Return the (X, Y) coordinate for the center point of the cell that contains the specified text.  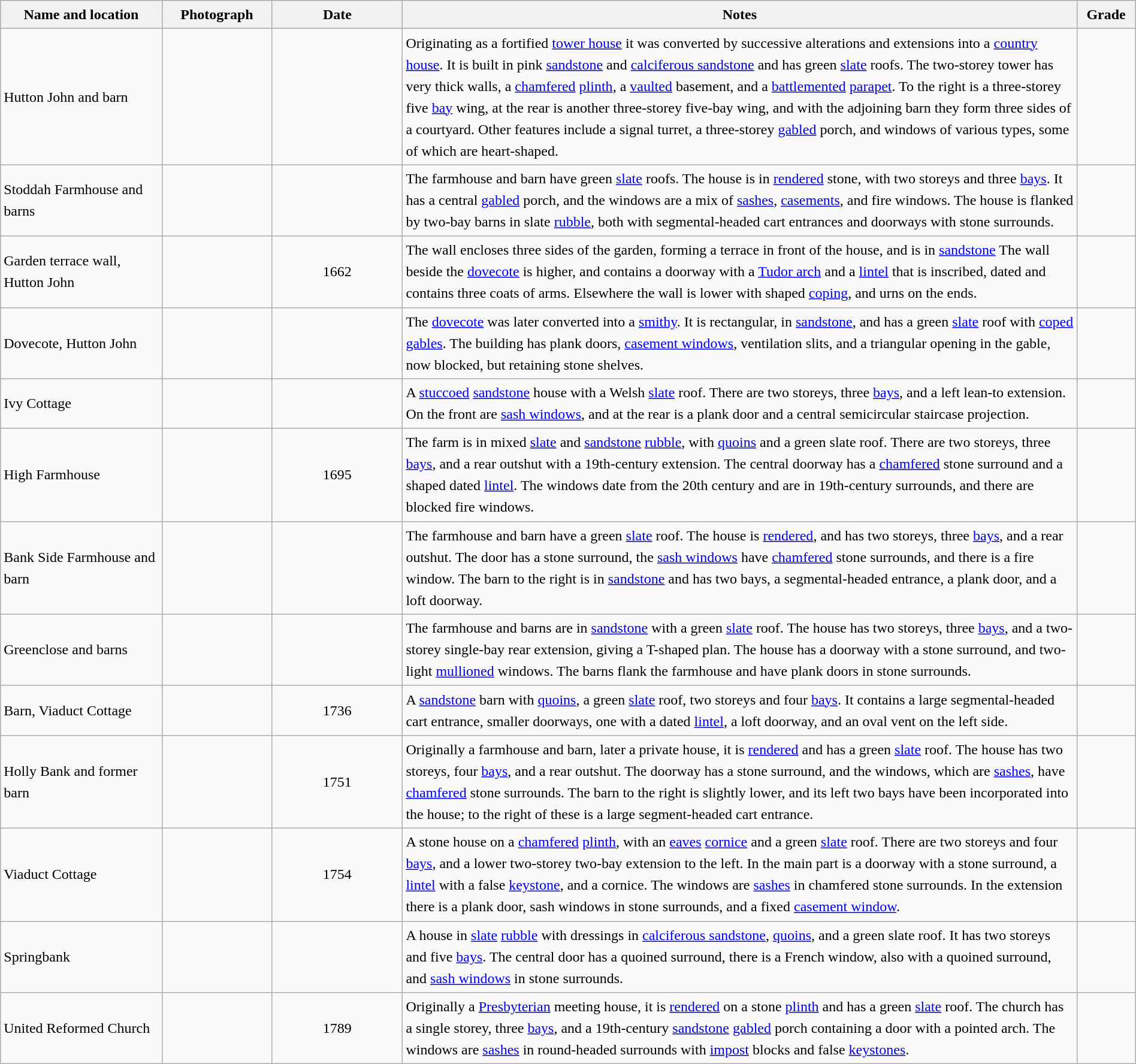
Notes (739, 14)
Garden terrace wall, Hutton John (81, 272)
Bank Side Farmhouse and barn (81, 568)
Photograph (217, 14)
1751 (337, 781)
High Farmhouse (81, 474)
Dovecote, Hutton John (81, 343)
Viaduct Cottage (81, 875)
United Reformed Church (81, 1028)
Stoddah Farmhouse and barns (81, 200)
1662 (337, 272)
Name and location (81, 14)
1789 (337, 1028)
Springbank (81, 957)
1736 (337, 711)
Holly Bank and former barn (81, 781)
Greenclose and barns (81, 649)
Grade (1106, 14)
1695 (337, 474)
1754 (337, 875)
Date (337, 14)
Ivy Cottage (81, 404)
Barn, Viaduct Cottage (81, 711)
Hutton John and barn (81, 97)
